For the text-containing cell, return its midpoint in [X, Y] coordinate format. 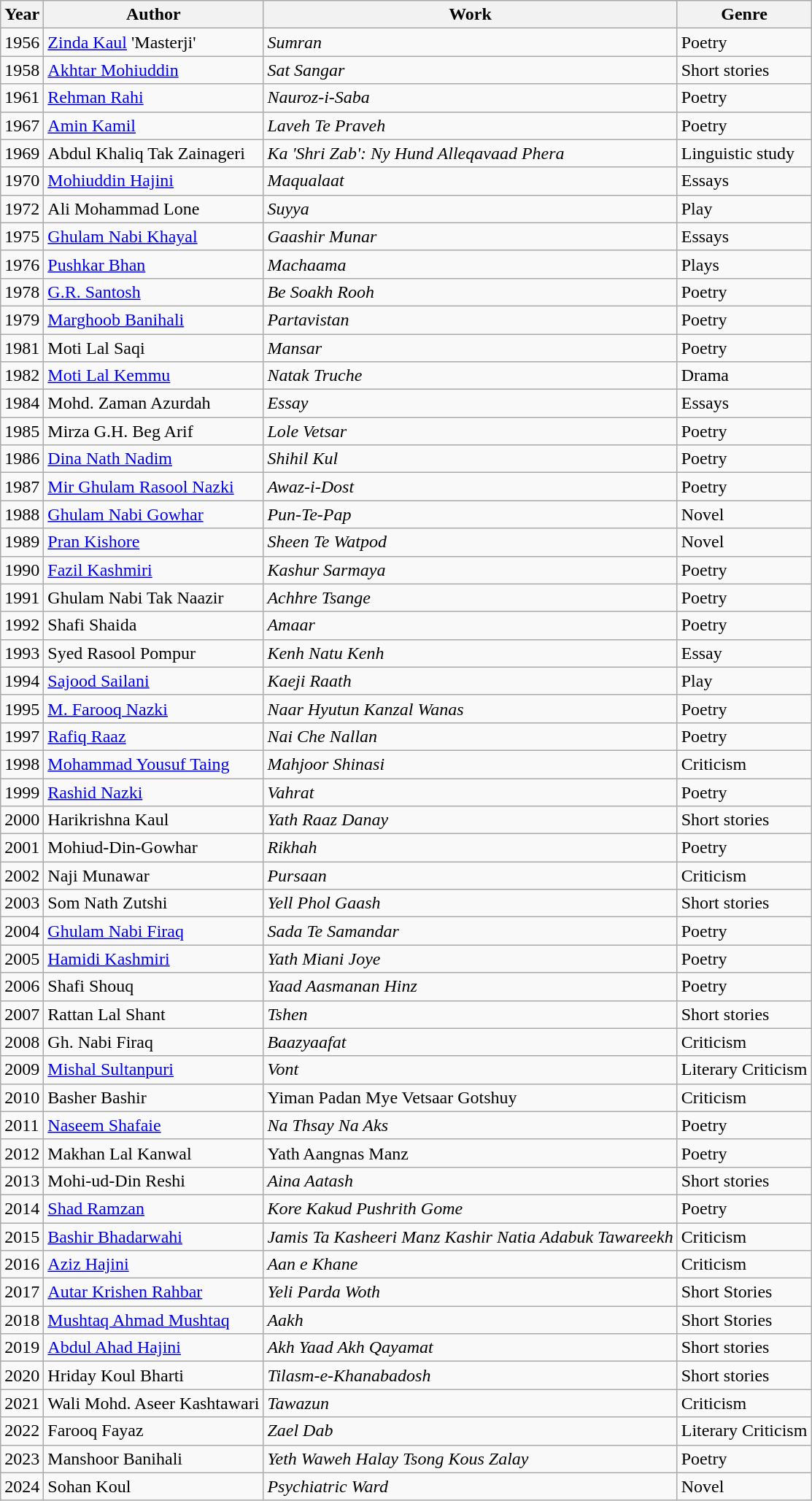
2013 [22, 1181]
Sheen Te Watpod [470, 542]
2016 [22, 1265]
Yeth Waweh Halay Tsong Kous Zalay [470, 1459]
2005 [22, 959]
Shad Ramzan [153, 1208]
Naseem Shafaie [153, 1125]
Hriday Koul Bharti [153, 1375]
1969 [22, 153]
Ka 'Shri Zab': Ny Hund Alleqavaad Phera [470, 153]
Author [153, 15]
Kenh Natu Kenh [470, 653]
Yath Aangnas Manz [470, 1153]
Naji Munawar [153, 876]
Machaama [470, 264]
Natak Truche [470, 376]
1956 [22, 42]
2012 [22, 1153]
1998 [22, 764]
M. Farooq Nazki [153, 709]
Laveh Te Praveh [470, 126]
Ghulam Nabi Firaq [153, 931]
Sajood Sailani [153, 681]
2004 [22, 931]
Sumran [470, 42]
Moti Lal Kemmu [153, 376]
Mishal Sultanpuri [153, 1070]
1991 [22, 598]
Vont [470, 1070]
Abdul Khaliq Tak Zainageri [153, 153]
2002 [22, 876]
1988 [22, 514]
Basher Bashir [153, 1097]
Zinda Kaul 'Masterji' [153, 42]
Shafi Shouq [153, 987]
Gaashir Munar [470, 236]
Ghulam Nabi Tak Naazir [153, 598]
Mirza G.H. Beg Arif [153, 431]
2007 [22, 1014]
Plays [744, 264]
1985 [22, 431]
1994 [22, 681]
2008 [22, 1042]
Kore Kakud Pushrith Gome [470, 1208]
Suyya [470, 209]
1975 [22, 236]
Mohiud-Din-Gowhar [153, 848]
Rafiq Raaz [153, 736]
1984 [22, 404]
Maqualaat [470, 181]
Zael Dab [470, 1431]
Vahrat [470, 792]
Lole Vetsar [470, 431]
Achhre Tsange [470, 598]
Yath Raaz Danay [470, 820]
2014 [22, 1208]
Tshen [470, 1014]
2011 [22, 1125]
Moti Lal Saqi [153, 348]
2023 [22, 1459]
Linguistic study [744, 153]
Gh. Nabi Firaq [153, 1042]
Na Thsay Na Aks [470, 1125]
Tilasm-e-Khanabadosh [470, 1375]
Sat Sangar [470, 70]
Mir Ghulam Rasool Nazki [153, 487]
Aina Aatash [470, 1181]
1999 [22, 792]
Yeli Parda Woth [470, 1292]
Mansar [470, 348]
Aan e Khane [470, 1265]
Akh Yaad Akh Qayamat [470, 1348]
Sohan Koul [153, 1486]
Awaz-i-Dost [470, 487]
1995 [22, 709]
2021 [22, 1403]
Yaad Aasmanan Hinz [470, 987]
2019 [22, 1348]
Yath Miani Joye [470, 959]
Autar Krishen Rahbar [153, 1292]
Rehman Rahi [153, 98]
1981 [22, 348]
Jamis Ta Kasheeri Manz Kashir Natia Adabuk Tawareekh [470, 1237]
Tawazun [470, 1403]
1958 [22, 70]
2010 [22, 1097]
Rattan Lal Shant [153, 1014]
Baazyaafat [470, 1042]
Work [470, 15]
Ghulam Nabi Khayal [153, 236]
Bashir Bhadarwahi [153, 1237]
Makhan Lal Kanwal [153, 1153]
1967 [22, 126]
2017 [22, 1292]
Ghulam Nabi Gowhar [153, 514]
Wali Mohd. Aseer Kashtawari [153, 1403]
Pran Kishore [153, 542]
Fazil Kashmiri [153, 570]
1961 [22, 98]
G.R. Santosh [153, 292]
2003 [22, 903]
1997 [22, 736]
2001 [22, 848]
Hamidi Kashmiri [153, 959]
Year [22, 15]
1992 [22, 625]
1987 [22, 487]
Drama [744, 376]
2024 [22, 1486]
Kaeji Raath [470, 681]
Naar Hyutun Kanzal Wanas [470, 709]
Genre [744, 15]
2018 [22, 1320]
2015 [22, 1237]
Mohd. Zaman Azurdah [153, 404]
Partavistan [470, 320]
1979 [22, 320]
2020 [22, 1375]
Rashid Nazki [153, 792]
1982 [22, 376]
1990 [22, 570]
Akhtar Mohiuddin [153, 70]
Rikhah [470, 848]
Mohiuddin Hajini [153, 181]
Shihil Kul [470, 459]
Mohi-ud-Din Reshi [153, 1181]
1993 [22, 653]
Dina Nath Nadim [153, 459]
1989 [22, 542]
1978 [22, 292]
Manshoor Banihali [153, 1459]
2006 [22, 987]
Pushkar Bhan [153, 264]
1986 [22, 459]
Mushtaq Ahmad Mushtaq [153, 1320]
Aakh [470, 1320]
Kashur Sarmaya [470, 570]
Shafi Shaida [153, 625]
1972 [22, 209]
1976 [22, 264]
2009 [22, 1070]
2022 [22, 1431]
Abdul Ahad Hajini [153, 1348]
Syed Rasool Pompur [153, 653]
Mahjoor Shinasi [470, 764]
Be Soakh Rooh [470, 292]
Psychiatric Ward [470, 1486]
Sada Te Samandar [470, 931]
Som Nath Zutshi [153, 903]
Nauroz-i-Saba [470, 98]
Pun-Te-Pap [470, 514]
Nai Che Nallan [470, 736]
1970 [22, 181]
Pursaan [470, 876]
Amaar [470, 625]
Farooq Fayaz [153, 1431]
Aziz Hajini [153, 1265]
Yell Phol Gaash [470, 903]
Harikrishna Kaul [153, 820]
Mohammad Yousuf Taing [153, 764]
2000 [22, 820]
Marghoob Banihali [153, 320]
Amin Kamil [153, 126]
Yiman Padan Mye Vetsaar Gotshuy [470, 1097]
Ali Mohammad Lone [153, 209]
